Locate the cell with the specified text and output its (x, y) center coordinate. 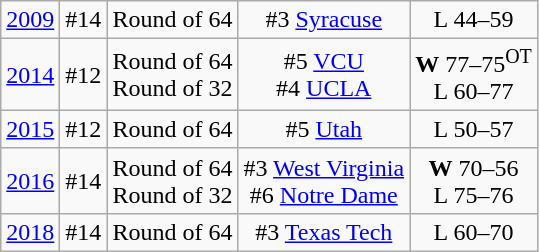
#3 Texas Tech (324, 232)
L 50–57 (474, 129)
L 44–59 (474, 20)
L 60–70 (474, 232)
#3 Syracuse (324, 20)
#5 VCU#4 UCLA (324, 75)
#5 Utah (324, 129)
W 77–75OT L 60–77 (474, 75)
2018 (30, 232)
#3 West Virginia #6 Notre Dame (324, 180)
2016 (30, 180)
2014 (30, 75)
W 70–56 L 75–76 (474, 180)
2009 (30, 20)
2015 (30, 129)
